Return the (X, Y) coordinate for the center point of the cell that contains the specified text.  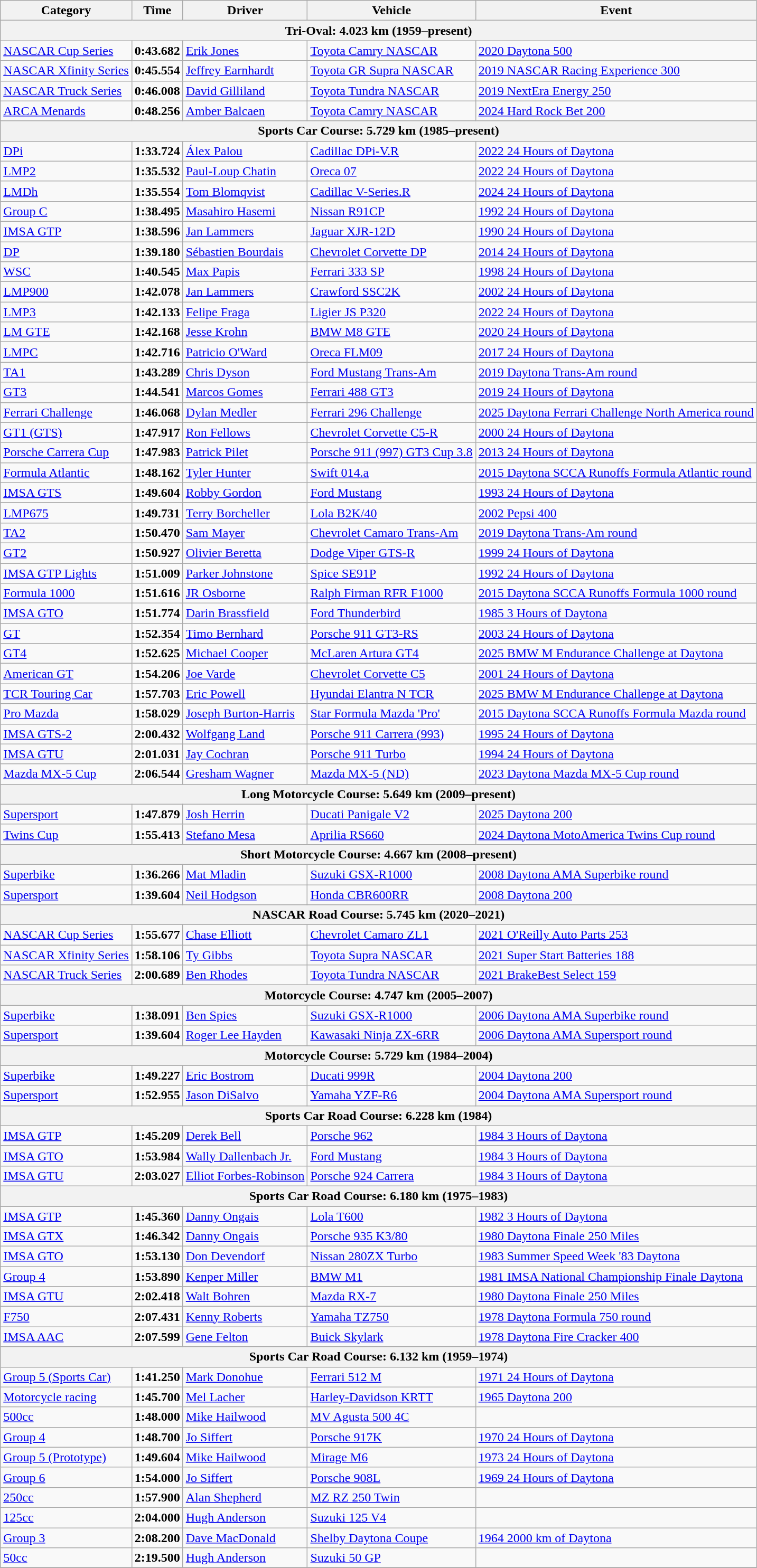
Porsche 935 K3/80 (391, 1236)
Alan Shepherd (245, 1497)
2:07.431 (157, 1317)
Group 3 (66, 1538)
Sports Car Road Course: 6.132 km (1959–1974) (379, 1357)
1:52.625 (157, 654)
TCR Touring Car (66, 694)
2008 Daytona 200 (616, 895)
Dodge Viper GTS-R (391, 553)
Neil Hodgson (245, 895)
LM GTE (66, 332)
Oreca FLM09 (391, 352)
Long Motorcycle Course: 5.649 km (2009–present) (379, 794)
1:55.677 (157, 935)
2:03.027 (157, 1176)
1:58.029 (157, 714)
2002 Pepsi 400 (616, 513)
Chris Dyson (245, 372)
Chase Elliott (245, 935)
1:40.545 (157, 272)
Darin Brassfield (245, 613)
Erik Jones (245, 51)
1969 24 Hours of Daytona (616, 1477)
Tom Blomqvist (245, 191)
Formula 1000 (66, 593)
Harley-Davidson KRTT (391, 1397)
2024 24 Hours of Daytona (616, 191)
1:54.206 (157, 674)
1:46.068 (157, 412)
LMPC (66, 352)
NASCAR Road Course: 5.745 km (2020–2021) (379, 915)
Group 5 (Prototype) (66, 1457)
Terry Borcheller (245, 513)
Star Formula Mazda 'Pro' (391, 714)
2014 24 Hours of Daytona (616, 252)
Ferrari Challenge (66, 412)
IMSA AAC (66, 1337)
2017 24 Hours of Daytona (616, 352)
Nissan R91CP (391, 211)
1:47.917 (157, 432)
Spice SE91P (391, 573)
Ligier JS P320 (391, 312)
2002 24 Hours of Daytona (616, 292)
Olivier Beretta (245, 553)
Mazda RX-7 (391, 1297)
Max Papis (245, 272)
1:48.700 (157, 1437)
Tyler Hunter (245, 473)
2021 Super Start Batteries 188 (616, 955)
Wally Dallenbach Jr. (245, 1156)
Ty Gibbs (245, 955)
Porsche 911 (997) GT3 Cup 3.8 (391, 452)
Shelby Daytona Coupe (391, 1538)
Sports Car Road Course: 6.228 km (1984) (379, 1116)
Felipe Fraga (245, 312)
1:49.227 (157, 1075)
2024 Daytona MotoAmerica Twins Cup round (616, 834)
1:45.700 (157, 1397)
Wolfgang Land (245, 734)
Don Devendorf (245, 1257)
Elliot Forbes-Robinson (245, 1176)
1978 Daytona Fire Cracker 400 (616, 1337)
TA1 (66, 372)
Joseph Burton-Harris (245, 714)
Gene Felton (245, 1337)
Lola B2K/40 (391, 513)
2019 24 Hours of Daytona (616, 392)
Aprilia RS660 (391, 834)
Event (616, 11)
Ducati 999R (391, 1075)
Sébastien Bourdais (245, 252)
Nissan 280ZX Turbo (391, 1257)
Ben Spies (245, 1015)
Chevrolet Corvette C5 (391, 674)
1:45.209 (157, 1136)
Vehicle (391, 11)
Time (157, 11)
1:38.596 (157, 231)
Ralph Firman RFR F1000 (391, 593)
Crawford SSC2K (391, 292)
Porsche 924 Carrera (391, 1176)
2003 24 Hours of Daytona (616, 634)
Stefano Mesa (245, 834)
1990 24 Hours of Daytona (616, 231)
Porsche Carrera Cup (66, 452)
DP (66, 252)
DPi (66, 151)
1994 24 Hours of Daytona (616, 754)
2021 BrakeBest Select 159 (616, 975)
Buick Skylark (391, 1337)
Ferrari 296 Challenge (391, 412)
Álex Palou (245, 151)
Porsche 908L (391, 1477)
Ford Thunderbird (391, 613)
LMP675 (66, 513)
1:49.731 (157, 513)
1971 24 Hours of Daytona (616, 1377)
Sports Car Road Course: 6.180 km (1975–1983) (379, 1196)
Tri-Oval: 4.023 km (1959–present) (379, 31)
Parker Johnstone (245, 573)
Twins Cup (66, 834)
1:57.703 (157, 694)
1965 Daytona 200 (616, 1397)
Chevrolet Camaro Trans-Am (391, 533)
2019 NextEra Energy 250 (616, 91)
500cc (66, 1417)
Sam Mayer (245, 533)
Short Motorcycle Course: 4.667 km (2008–present) (379, 854)
Eric Powell (245, 694)
Porsche 911 Turbo (391, 754)
Patrick Pilet (245, 452)
TA2 (66, 533)
Jason DiSalvo (245, 1095)
Motorcycle Course: 4.747 km (2005–2007) (379, 995)
Roger Lee Hayden (245, 1035)
Category (66, 11)
Amber Balcaen (245, 111)
GT1 (GTS) (66, 432)
JR Osborne (245, 593)
1:47.879 (157, 814)
Swift 014.a (391, 473)
Yamaha YZF-R6 (391, 1095)
Walt Bohren (245, 1297)
125cc (66, 1517)
1973 24 Hours of Daytona (616, 1457)
1964 2000 km of Daytona (616, 1538)
1:42.168 (157, 332)
250cc (66, 1497)
Porsche 917K (391, 1437)
2:02.418 (157, 1297)
IMSA GTS (66, 493)
Kenper Miller (245, 1277)
Oreca 07 (391, 171)
1:45.360 (157, 1216)
2015 Daytona SCCA Runoffs Formula 1000 round (616, 593)
1:42.716 (157, 352)
IMSA GTX (66, 1236)
Eric Bostrom (245, 1075)
Porsche 911 GT3-RS (391, 634)
2015 Daytona SCCA Runoffs Formula Atlantic round (616, 473)
Kawasaki Ninja ZX-6RR (391, 1035)
BMW M8 GTE (391, 332)
Joe Varde (245, 674)
2:19.500 (157, 1558)
Porsche 911 Carrera (993) (391, 734)
Motorcycle Course: 5.729 km (1984–2004) (379, 1055)
1:53.984 (157, 1156)
LMDh (66, 191)
Chevrolet Corvette DP (391, 252)
American GT (66, 674)
1:50.927 (157, 553)
Mirage M6 (391, 1457)
1:52.955 (157, 1095)
Michael Cooper (245, 654)
LMP900 (66, 292)
IMSA GTP Lights (66, 573)
Ron Fellows (245, 432)
1:42.133 (157, 312)
David Gilliland (245, 91)
2019 NASCAR Racing Experience 300 (616, 71)
Cadillac DPi-V.R (391, 151)
Marcos Gomes (245, 392)
Mel Lacher (245, 1397)
ARCA Menards (66, 111)
2015 Daytona SCCA Runoffs Formula Mazda round (616, 714)
2006 Daytona AMA Supersport round (616, 1035)
1999 24 Hours of Daytona (616, 553)
1998 24 Hours of Daytona (616, 272)
1:35.532 (157, 171)
1:36.266 (157, 874)
Mark Donohue (245, 1377)
Porsche 962 (391, 1136)
2:07.599 (157, 1337)
2:01.031 (157, 754)
2:00.432 (157, 734)
Ducati Panigale V2 (391, 814)
Ferrari 488 GT3 (391, 392)
Yamaha TZ750 (391, 1317)
Mazda MX-5 Cup (66, 774)
1:55.413 (157, 834)
Toyota GR Supra NASCAR (391, 71)
Honda CBR600RR (391, 895)
Group 5 (Sports Car) (66, 1377)
2023 Daytona Mazda MX-5 Cup round (616, 774)
Josh Herrin (245, 814)
Timo Bernhard (245, 634)
Ferrari 333 SP (391, 272)
Mazda MX-5 (ND) (391, 774)
1:58.106 (157, 955)
2:06.544 (157, 774)
MZ RZ 250 Twin (391, 1497)
1:43.289 (157, 372)
WSC (66, 272)
2001 24 Hours of Daytona (616, 674)
1:42.078 (157, 292)
1:38.495 (157, 211)
2:08.200 (157, 1538)
1:39.180 (157, 252)
Chevrolet Corvette C5-R (391, 432)
GT3 (66, 392)
Hyundai Elantra N TCR (391, 694)
Patricio O'Ward (245, 352)
1978 Daytona Formula 750 round (616, 1317)
Motorcycle racing (66, 1397)
McLaren Artura GT4 (391, 654)
2024 Hard Rock Bet 200 (616, 111)
1970 24 Hours of Daytona (616, 1437)
Dave MacDonald (245, 1538)
1:54.000 (157, 1477)
1983 Summer Speed Week '83 Daytona (616, 1257)
1:53.130 (157, 1257)
2006 Daytona AMA Superbike round (616, 1015)
Gresham Wagner (245, 774)
1:52.354 (157, 634)
Sports Car Course: 5.729 km (1985–present) (379, 131)
1:48.000 (157, 1417)
0:46.008 (157, 91)
2021 O'Reilly Auto Parts 253 (616, 935)
GT2 (66, 553)
2004 Daytona 200 (616, 1075)
Jay Cochran (245, 754)
Formula Atlantic (66, 473)
1993 24 Hours of Daytona (616, 493)
Suzuki 125 V4 (391, 1517)
2004 Daytona AMA Supersport round (616, 1095)
0:45.554 (157, 71)
1:44.541 (157, 392)
1985 3 Hours of Daytona (616, 613)
Cadillac V-Series.R (391, 191)
1982 3 Hours of Daytona (616, 1216)
1:41.250 (157, 1377)
GT4 (66, 654)
Ben Rhodes (245, 975)
Group 6 (66, 1477)
Derek Bell (245, 1136)
1:46.342 (157, 1236)
1:51.616 (157, 593)
Jaguar XJR-12D (391, 231)
Toyota Supra NASCAR (391, 955)
BMW M1 (391, 1277)
2020 Daytona 500 (616, 51)
LMP2 (66, 171)
50cc (66, 1558)
1:57.900 (157, 1497)
1:51.774 (157, 613)
Driver (245, 11)
MV Agusta 500 4C (391, 1417)
2008 Daytona AMA Superbike round (616, 874)
LMP3 (66, 312)
1995 24 Hours of Daytona (616, 734)
1:51.009 (157, 573)
1:48.162 (157, 473)
Jesse Krohn (245, 332)
Ferrari 512 M (391, 1377)
2020 24 Hours of Daytona (616, 332)
Chevrolet Camaro ZL1 (391, 935)
1981 IMSA National Championship Finale Daytona (616, 1277)
GT (66, 634)
Paul-Loup Chatin (245, 171)
2025 Daytona Ferrari Challenge North America round (616, 412)
1:50.470 (157, 533)
IMSA GTS-2 (66, 734)
2:04.000 (157, 1517)
Robby Gordon (245, 493)
2:00.689 (157, 975)
2013 24 Hours of Daytona (616, 452)
Lola T600 (391, 1216)
Ford Mustang Trans-Am (391, 372)
Masahiro Hasemi (245, 211)
Dylan Medler (245, 412)
1:47.983 (157, 452)
F750 (66, 1317)
0:43.682 (157, 51)
Jeffrey Earnhardt (245, 71)
1:53.890 (157, 1277)
Pro Mazda (66, 714)
Kenny Roberts (245, 1317)
Suzuki 50 GP (391, 1558)
Mat Mladin (245, 874)
2025 Daytona 200 (616, 814)
Group C (66, 211)
1:33.724 (157, 151)
1:38.091 (157, 1015)
0:48.256 (157, 111)
1:35.554 (157, 191)
2000 24 Hours of Daytona (616, 432)
